Determine the (x, y) coordinate at the center of the cell enclosing the given text.  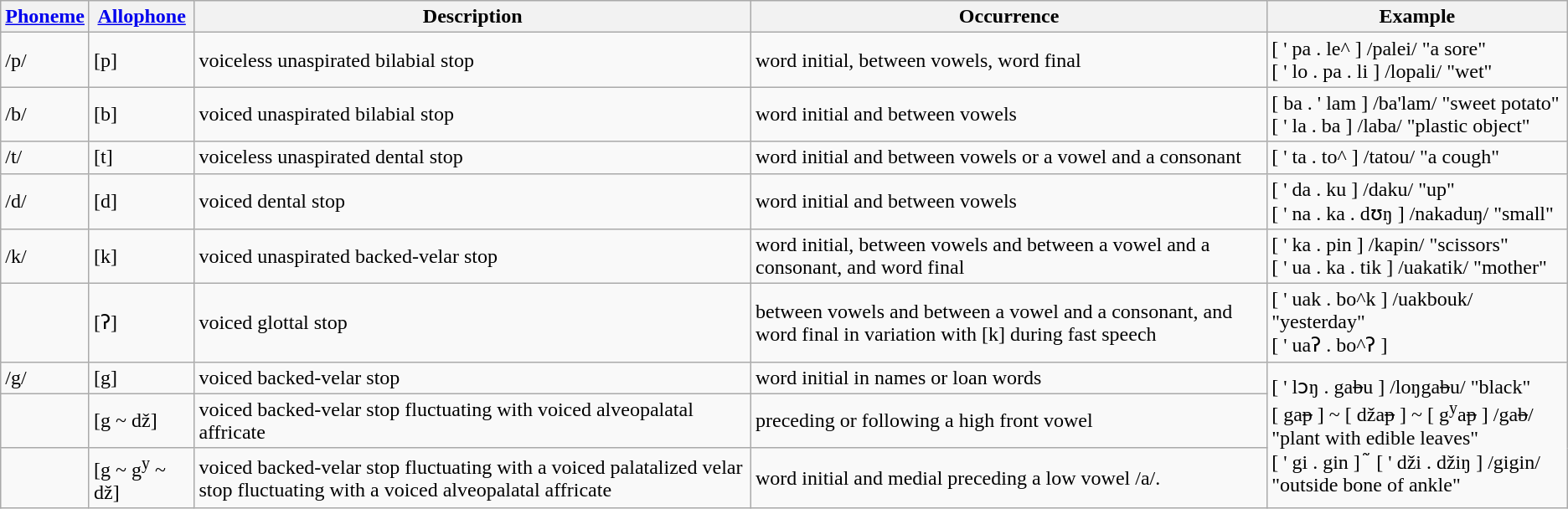
[ʔ] (141, 323)
voiceless unaspirated bilabial stop (472, 60)
[d] (141, 201)
Phoneme (45, 17)
/d/ (45, 201)
voiced unaspirated bilabial stop (472, 114)
[g ~ dž] (141, 420)
[t] (141, 157)
/k/ (45, 256)
word initial in names or loan words (1009, 378)
preceding or following a high front vowel (1009, 420)
voiceless unaspirated dental stop (472, 157)
Example (1417, 17)
voiced dental stop (472, 201)
[g] (141, 378)
word initial, between vowels, word final (1009, 60)
[p] (141, 60)
voiced glottal stop (472, 323)
between vowels and between a vowel and a consonant, and word final in variation with [k] during fast speech (1009, 323)
[b] (141, 114)
voiced backed-velar stop fluctuating with voiced alveopalatal affricate (472, 420)
word initial and medial preceding a low vowel /a/. (1009, 478)
[ ' pa . le^ ] /palei/ "a sore"[ ' lo . pa . li ] /lopali/ "wet" (1417, 60)
Occurrence (1009, 17)
voiced backed-velar stop fluctuating with a voiced palatalized velar stop fluctuating with a voiced alveopalatal affricate (472, 478)
voiced unaspirated backed-velar stop (472, 256)
Allophone (141, 17)
[ ' da . ku ] /daku/ "up"[ ' na . ka . dʊŋ ] /nakaduŋ/ "small" (1417, 201)
/g/ (45, 378)
[ ba . ' lam ] /ba'lam/ "sweet potato"[ ' la . ba ] /laba/ "plastic object" (1417, 114)
word initial, between vowels and between a vowel and a consonant, and word final (1009, 256)
/p/ (45, 60)
Description (472, 17)
/t/ (45, 157)
[k] (141, 256)
[ ' uak . bo^k ] /uakbouk/ "yesterday"[ ' uaʔ . bo^ʔ ] (1417, 323)
word initial and between vowels or a vowel and a consonant (1009, 157)
[ ' ta . to^ ] /tatou/ "a cough" (1417, 157)
voiced backed-velar stop (472, 378)
/b/ (45, 114)
[ ' ka . pin ] /kapin/ "scissors"[ ' ua . ka . tik ] /uakatik/ "mother" (1417, 256)
[g ~ gy ~ dž] (141, 478)
